Provide the (x, y) coordinate of the cell's center where the given text is located.  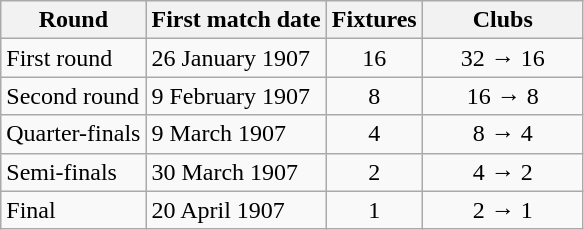
20 April 1907 (236, 210)
Fixtures (374, 20)
4 (374, 134)
Semi-finals (74, 172)
2 (374, 172)
9 March 1907 (236, 134)
Quarter-finals (74, 134)
First round (74, 58)
Second round (74, 96)
First match date (236, 20)
Final (74, 210)
Clubs (502, 20)
16 (374, 58)
30 March 1907 (236, 172)
32 → 16 (502, 58)
9 February 1907 (236, 96)
8 → 4 (502, 134)
Round (74, 20)
8 (374, 96)
4 → 2 (502, 172)
2 → 1 (502, 210)
16 → 8 (502, 96)
1 (374, 210)
26 January 1907 (236, 58)
